For the text-containing cell, return its midpoint in (x, y) coordinate format. 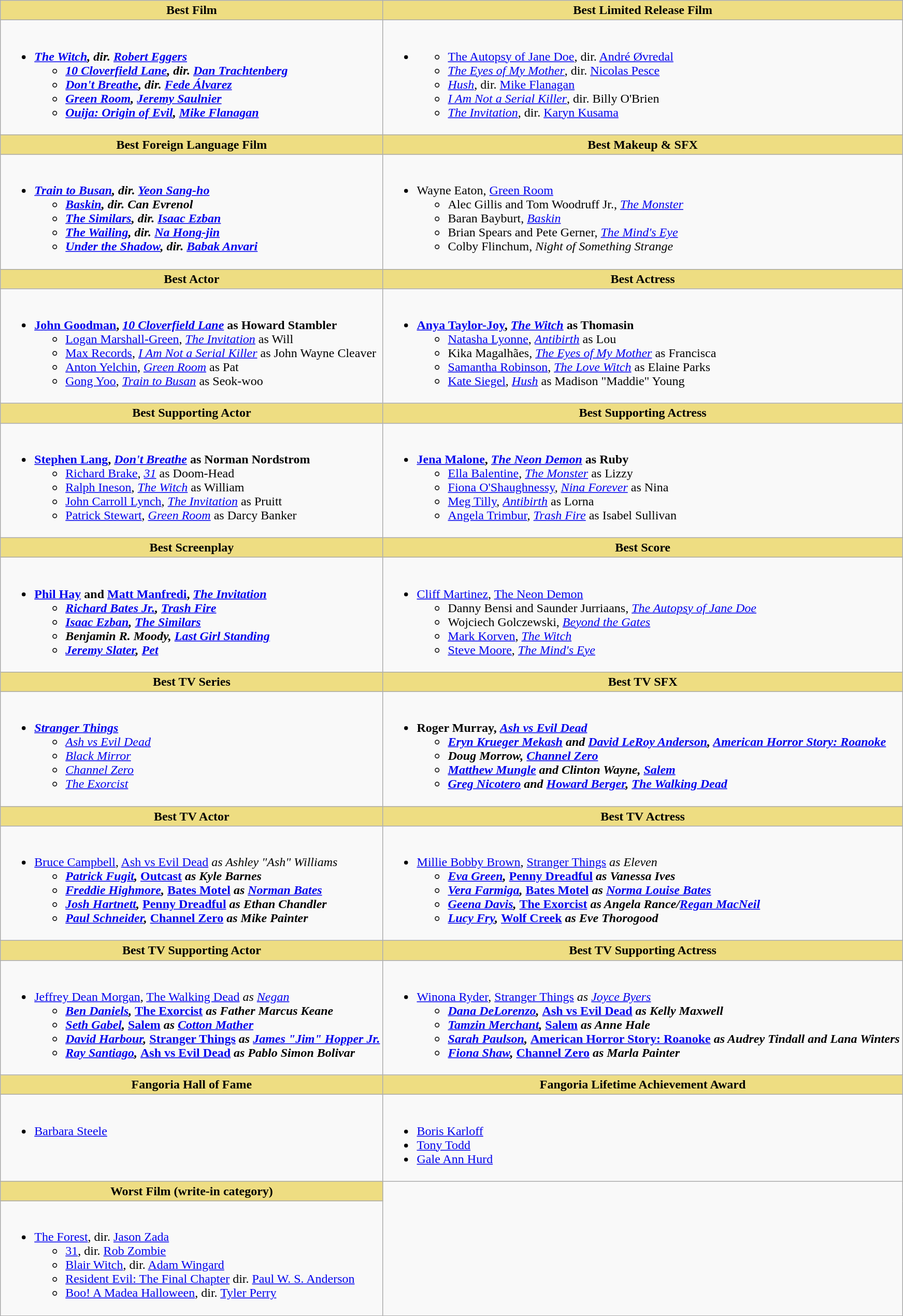
Barbara Steele (192, 1138)
Best TV Supporting Actress (642, 951)
Best TV Supporting Actor (192, 951)
Boris KarloffTony ToddGale Ann Hurd (642, 1138)
Fangoria Lifetime Achievement Award (642, 1085)
Fangoria Hall of Fame (192, 1085)
Best Screenplay (192, 547)
Best Foreign Language Film (192, 145)
Best Makeup & SFX (642, 145)
Best Supporting Actress (642, 413)
Best Actress (642, 279)
Best Film (192, 10)
Best TV Series (192, 682)
Stranger ThingsAsh vs Evil DeadBlack MirrorChannel ZeroThe Exorcist (192, 748)
Best Score (642, 547)
Best Supporting Actor (192, 413)
Best Actor (192, 279)
Best Limited Release Film (642, 10)
Best TV Actor (192, 816)
Worst Film (write-in category) (192, 1191)
Best TV Actress (642, 816)
Best TV SFX (642, 682)
